Search for the cell housing the specified text and yield its [x, y] center coordinate. 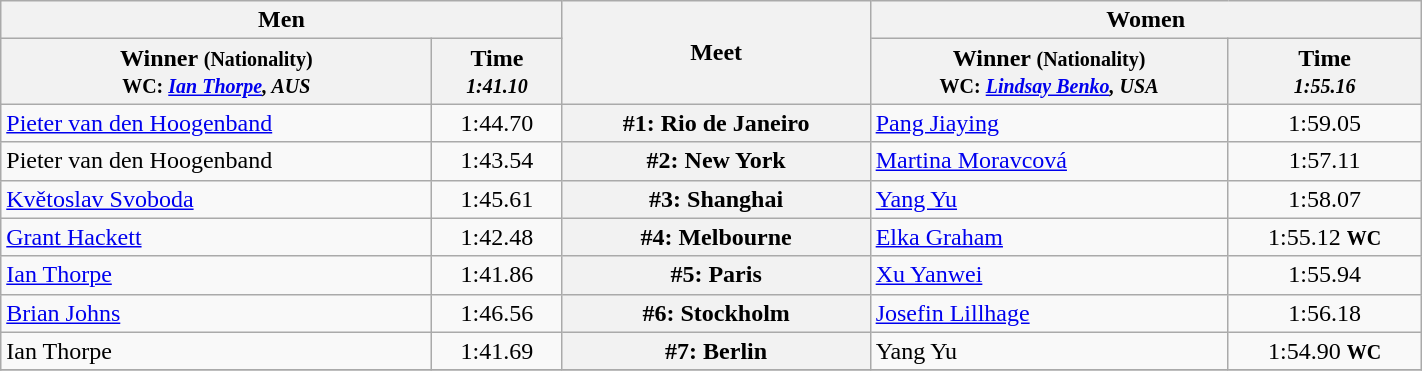
Grant Hackett [216, 237]
#7: Berlin [716, 351]
Pang Jiaying [1049, 123]
#3: Shanghai [716, 199]
1:46.56 [497, 313]
1:57.11 [1324, 161]
#2: New York [716, 161]
Květoslav Svoboda [216, 199]
Time 1:55.16 [1324, 72]
1:43.54 [497, 161]
1:55.12 WC [1324, 237]
1:55.94 [1324, 275]
1:42.48 [497, 237]
Women [1146, 20]
Martina Moravcová [1049, 161]
1:54.90 WC [1324, 351]
1:41.86 [497, 275]
Elka Graham [1049, 237]
Xu Yanwei [1049, 275]
1:59.05 [1324, 123]
Time 1:41.10 [497, 72]
#1: Rio de Janeiro [716, 123]
Brian Johns [216, 313]
1:58.07 [1324, 199]
Winner (Nationality) WC: Ian Thorpe, AUS [216, 72]
Josefin Lillhage [1049, 313]
1:56.18 [1324, 313]
1:45.61 [497, 199]
#4: Melbourne [716, 237]
#6: Stockholm [716, 313]
#5: Paris [716, 275]
1:41.69 [497, 351]
Winner (Nationality) WC: Lindsay Benko, USA [1049, 72]
1:44.70 [497, 123]
Men [282, 20]
Meet [716, 52]
